Return (x, y) of the center of cell containing provided text 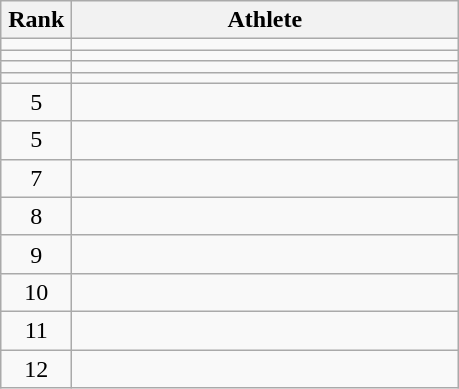
7 (36, 178)
9 (36, 254)
Athlete (265, 20)
8 (36, 216)
Rank (36, 20)
12 (36, 369)
10 (36, 292)
11 (36, 330)
